Identify which cell holds the provided text, then report its (X, Y) central coordinate. 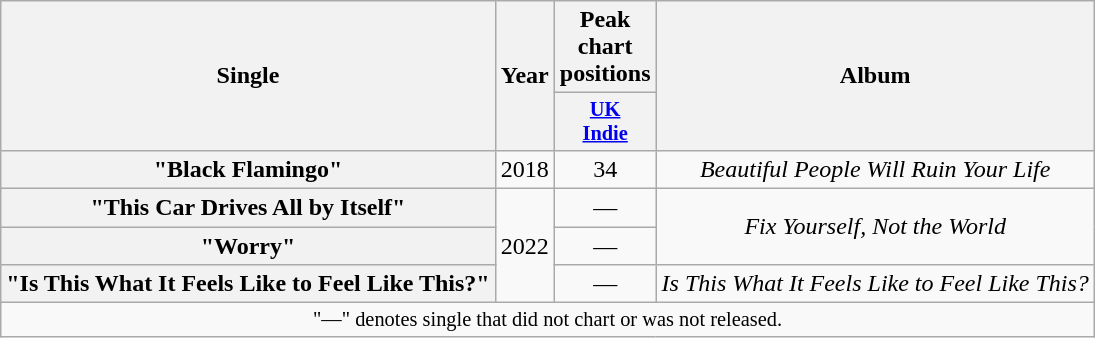
"This Car Drives All by Itself" (248, 208)
Single (248, 76)
2022 (524, 246)
"Worry" (248, 246)
34 (605, 169)
"—" denotes single that did not chart or was not released. (548, 320)
2018 (524, 169)
Fix Yourself, Not the World (875, 227)
Beautiful People Will Ruin Your Life (875, 169)
Peak chart positions (605, 47)
Album (875, 76)
"Black Flamingo" (248, 169)
UKIndie (605, 122)
"Is This What It Feels Like to Feel Like This?" (248, 284)
Year (524, 76)
Is This What It Feels Like to Feel Like This? (875, 284)
